Capture the cell that displays the provided text and extract its [X, Y] central coordinate. 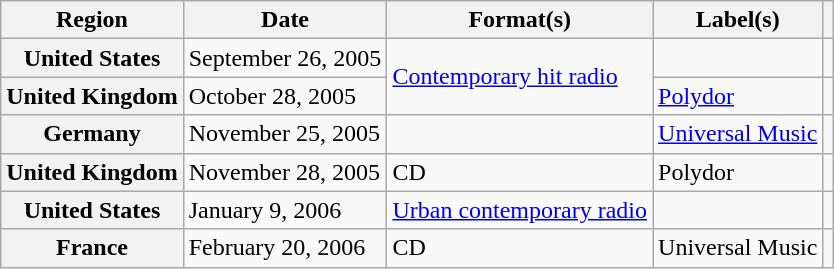
October 28, 2005 [285, 96]
Region [92, 20]
Urban contemporary radio [520, 210]
September 26, 2005 [285, 58]
February 20, 2006 [285, 248]
January 9, 2006 [285, 210]
Germany [92, 134]
Contemporary hit radio [520, 77]
Format(s) [520, 20]
Date [285, 20]
November 25, 2005 [285, 134]
France [92, 248]
November 28, 2005 [285, 172]
Label(s) [738, 20]
